Provide the [X, Y] coordinate of the cell's center where the given text is located.  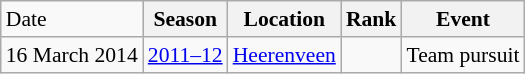
Rank [372, 19]
16 March 2014 [72, 55]
Event [462, 19]
Team pursuit [462, 55]
Heerenveen [284, 55]
Location [284, 19]
Season [186, 19]
Date [72, 19]
2011–12 [186, 55]
